Determine the (x, y) coordinate at the center of the cell enclosing the given text.  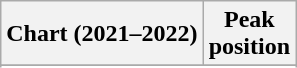
Peakposition (249, 34)
Chart (2021–2022) (102, 34)
